Search for the cell housing the specified text and yield its (x, y) center coordinate. 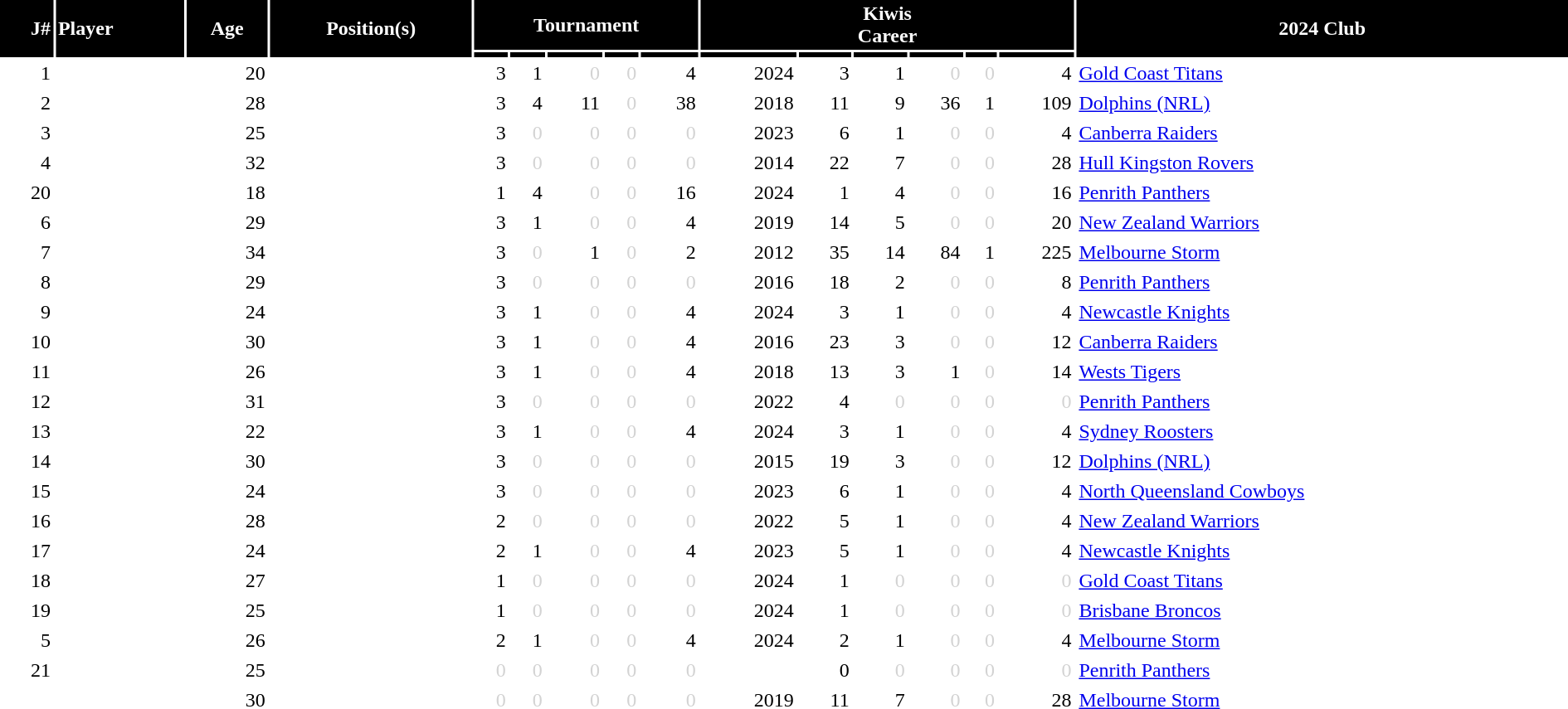
2014 (748, 163)
10 (27, 342)
35 (825, 252)
2024 Club (1322, 28)
Age (227, 28)
23 (825, 342)
84 (937, 252)
109 (1037, 103)
North Queensland Cowboys (1322, 491)
Hull Kingston Rovers (1322, 163)
17 (27, 551)
38 (670, 103)
Player (119, 28)
Wests Tigers (1322, 371)
225 (1037, 252)
2015 (748, 461)
34 (227, 252)
27 (227, 580)
Position(s) (372, 28)
2019 (748, 222)
36 (937, 103)
Brisbane Broncos (1322, 610)
Kiwis Career (888, 25)
15 (27, 491)
31 (227, 401)
Tournament (587, 25)
32 (227, 163)
2012 (748, 252)
J# (27, 28)
21 (27, 670)
Sydney Roosters (1322, 431)
